Capture the cell that displays the provided text and extract its (x, y) central coordinate. 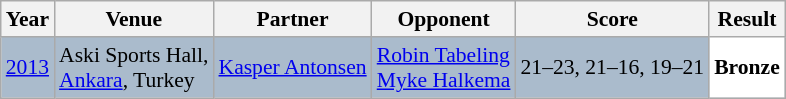
Result (747, 19)
Robin Tabeling Myke Halkema (444, 68)
Opponent (444, 19)
Score (613, 19)
Aski Sports Hall,Ankara, Turkey (134, 68)
21–23, 21–16, 19–21 (613, 68)
Bronze (747, 68)
Partner (292, 19)
Kasper Antonsen (292, 68)
Venue (134, 19)
Year (28, 19)
2013 (28, 68)
